Identify which cell holds the provided text, then report its [x, y] central coordinate. 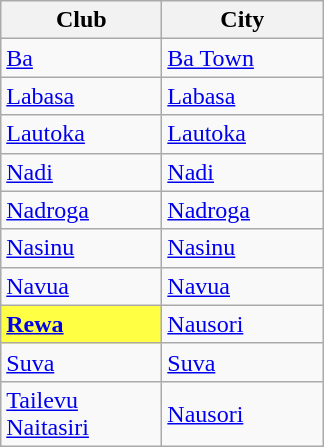
Ba [82, 58]
Tailevu Naitasiri [82, 414]
Rewa [82, 324]
Ba Town [242, 58]
City [242, 20]
Club [82, 20]
